Pinpoint the cell where the given text exists, returning its [X, Y] midpoint coordinate. 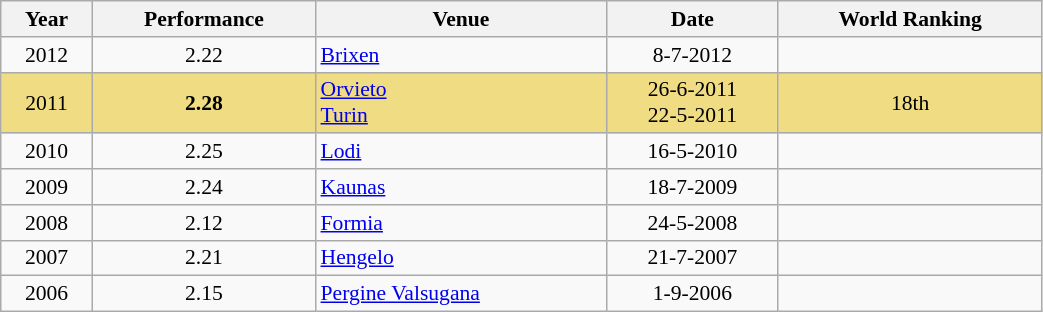
18th [910, 102]
2.22 [204, 55]
21-7-2007 [692, 258]
2012 [47, 55]
2009 [47, 187]
Kaunas [462, 187]
2008 [47, 223]
2.15 [204, 294]
18-7-2009 [692, 187]
Venue [462, 19]
24-5-2008 [692, 223]
Performance [204, 19]
Hengelo [462, 258]
2006 [47, 294]
2010 [47, 152]
2.25 [204, 152]
Brixen [462, 55]
Year [47, 19]
2.28 [204, 102]
Date [692, 19]
2007 [47, 258]
1-9-2006 [692, 294]
Formia [462, 223]
World Ranking [910, 19]
2011 [47, 102]
16-5-2010 [692, 152]
8-7-2012 [692, 55]
26-6-201122-5-2011 [692, 102]
2.21 [204, 258]
Orvieto Turin [462, 102]
2.12 [204, 223]
2.24 [204, 187]
Lodi [462, 152]
Pergine Valsugana [462, 294]
